Provide the (X, Y) coordinate of the cell's center where the given text is located.  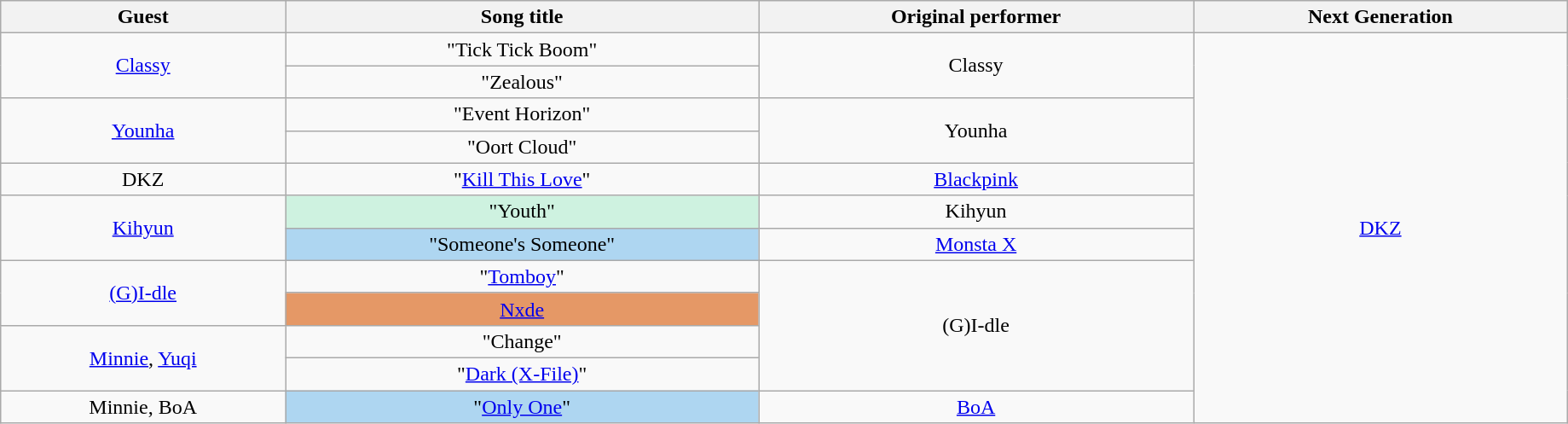
"Only One" (522, 407)
Next Generation (1381, 17)
Nxde (522, 309)
Original performer (976, 17)
Guest (143, 17)
Minnie, Yuqi (143, 357)
"Oort Cloud" (522, 147)
"Tomboy" (522, 276)
"Kill This Love" (522, 179)
Monsta X (976, 244)
"Change" (522, 341)
BoA (976, 407)
"Event Horizon" (522, 114)
"Youth" (522, 212)
Blackpink (976, 179)
Song title (522, 17)
"Dark (X-File)" (522, 374)
"Tick Tick Boom" (522, 49)
"Someone's Someone" (522, 244)
Minnie, BoA (143, 407)
"Zealous" (522, 82)
